Search for the cell housing the specified text and yield its [x, y] center coordinate. 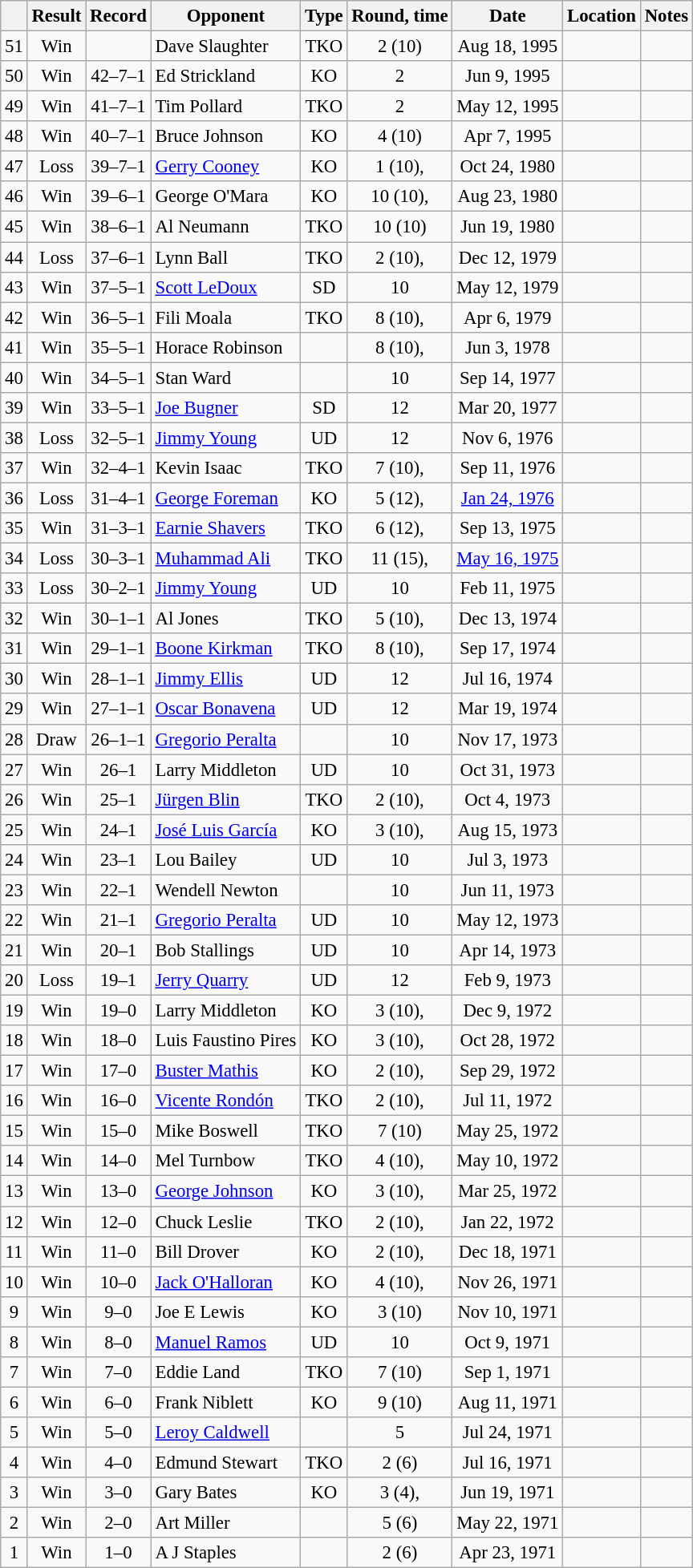
Frank Niblett [226, 1402]
Jun 3, 1978 [508, 347]
Oct 24, 1980 [508, 167]
29–1–1 [119, 649]
Gary Bates [226, 1493]
15–0 [119, 1131]
George Johnson [226, 1191]
Mar 19, 1974 [508, 709]
6 [14, 1402]
May 22, 1971 [508, 1523]
Sep 14, 1977 [508, 378]
23 [14, 890]
32–5–1 [119, 438]
1–0 [119, 1553]
Feb 11, 1975 [508, 588]
May 10, 1972 [508, 1162]
Location [602, 16]
45 [14, 227]
Aug 23, 1980 [508, 196]
Mel Turnbow [226, 1162]
33–5–1 [119, 408]
5 (10), [399, 619]
10 (10) [399, 227]
30–3–1 [119, 559]
Aug 11, 1971 [508, 1402]
27 [14, 770]
15 [14, 1131]
25–1 [119, 799]
Tim Pollard [226, 107]
42 [14, 317]
5–0 [119, 1433]
Sep 13, 1975 [508, 528]
25 [14, 830]
Kevin Isaac [226, 468]
28–1–1 [119, 679]
Sep 1, 1971 [508, 1372]
Jun 19, 1980 [508, 227]
Edmund Stewart [226, 1462]
Fili Moala [226, 317]
14 [14, 1162]
Jun 19, 1971 [508, 1493]
7 (10), [399, 468]
31 [14, 649]
12–0 [119, 1222]
Eddie Land [226, 1372]
Jul 16, 1974 [508, 679]
42–7–1 [119, 76]
Opponent [226, 16]
Oscar Bonavena [226, 709]
Nov 26, 1971 [508, 1282]
21 [14, 950]
2 (10) [399, 46]
Oct 9, 1971 [508, 1342]
39 [14, 408]
39–7–1 [119, 167]
26 [14, 799]
40 [14, 378]
38–6–1 [119, 227]
May 12, 1979 [508, 287]
Dec 12, 1979 [508, 257]
Jul 11, 1972 [508, 1101]
Nov 10, 1971 [508, 1311]
3 (10) [399, 1311]
Type [324, 16]
3 [14, 1493]
46 [14, 196]
41 [14, 347]
37 [14, 468]
37–5–1 [119, 287]
19 [14, 1011]
19–1 [119, 980]
31–4–1 [119, 498]
Leroy Caldwell [226, 1433]
Nov 17, 1973 [508, 739]
20–1 [119, 950]
Feb 9, 1973 [508, 980]
Earnie Shavers [226, 528]
Jack O'Halloran [226, 1282]
8 [14, 1342]
6 (12), [399, 528]
Wendell Newton [226, 890]
Jerry Quarry [226, 980]
3–0 [119, 1493]
Date [508, 16]
4 [14, 1462]
34 [14, 559]
May 12, 1973 [508, 920]
Joe Bugner [226, 408]
16–0 [119, 1101]
24 [14, 860]
11 [14, 1251]
41–7–1 [119, 107]
20 [14, 980]
36–5–1 [119, 317]
3 (4), [399, 1493]
50 [14, 76]
4–0 [119, 1462]
May 16, 1975 [508, 559]
2–0 [119, 1523]
Bob Stallings [226, 950]
26–1 [119, 770]
44 [14, 257]
Luis Faustino Pires [226, 1041]
Manuel Ramos [226, 1342]
13–0 [119, 1191]
Jan 24, 1976 [508, 498]
38 [14, 438]
A J Staples [226, 1553]
Vicente Rondón [226, 1101]
43 [14, 287]
Draw [56, 739]
13 [14, 1191]
Dec 9, 1972 [508, 1011]
10–0 [119, 1282]
Al Neumann [226, 227]
Stan Ward [226, 378]
29 [14, 709]
8–0 [119, 1342]
37–6–1 [119, 257]
30 [14, 679]
11–0 [119, 1251]
Oct 28, 1972 [508, 1041]
18–0 [119, 1041]
9 (10) [399, 1402]
Gerry Cooney [226, 167]
Bill Drover [226, 1251]
Apr 7, 1995 [508, 136]
Dave Slaughter [226, 46]
5 (12), [399, 498]
Aug 15, 1973 [508, 830]
Ed Strickland [226, 76]
5 (6) [399, 1523]
Boone Kirkman [226, 649]
21–1 [119, 920]
Apr 6, 1979 [508, 317]
10 (10), [399, 196]
35 [14, 528]
Jürgen Blin [226, 799]
26–1–1 [119, 739]
7–0 [119, 1372]
23–1 [119, 860]
22 [14, 920]
1 (10), [399, 167]
Oct 31, 1973 [508, 770]
34–5–1 [119, 378]
7 [14, 1372]
4 (10) [399, 136]
José Luis García [226, 830]
Jul 16, 1971 [508, 1462]
Round, time [399, 16]
Mar 25, 1972 [508, 1191]
Lou Bailey [226, 860]
May 25, 1972 [508, 1131]
Mike Boswell [226, 1131]
48 [14, 136]
Apr 23, 1971 [508, 1553]
Sep 17, 1974 [508, 649]
George O'Mara [226, 196]
Jan 22, 1972 [508, 1222]
32 [14, 619]
30–2–1 [119, 588]
6–0 [119, 1402]
May 12, 1995 [508, 107]
Sep 11, 1976 [508, 468]
18 [14, 1041]
Scott LeDoux [226, 287]
Result [56, 16]
Joe E Lewis [226, 1311]
36 [14, 498]
Dec 13, 1974 [508, 619]
Record [119, 16]
Jul 24, 1971 [508, 1433]
Jun 9, 1995 [508, 76]
27–1–1 [119, 709]
11 (15), [399, 559]
9 [14, 1311]
30–1–1 [119, 619]
19–0 [119, 1011]
Horace Robinson [226, 347]
1 [14, 1553]
14–0 [119, 1162]
Lynn Ball [226, 257]
Buster Mathis [226, 1071]
Bruce Johnson [226, 136]
Dec 18, 1971 [508, 1251]
17 [14, 1071]
33 [14, 588]
Oct 4, 1973 [508, 799]
39–6–1 [119, 196]
35–5–1 [119, 347]
Sep 29, 1972 [508, 1071]
22–1 [119, 890]
George Foreman [226, 498]
31–3–1 [119, 528]
Nov 6, 1976 [508, 438]
24–1 [119, 830]
17–0 [119, 1071]
Jimmy Ellis [226, 679]
16 [14, 1101]
Apr 14, 1973 [508, 950]
40–7–1 [119, 136]
Mar 20, 1977 [508, 408]
Muhammad Ali [226, 559]
Notes [666, 16]
32–4–1 [119, 468]
Jun 11, 1973 [508, 890]
Art Miller [226, 1523]
Aug 18, 1995 [508, 46]
49 [14, 107]
Al Jones [226, 619]
47 [14, 167]
51 [14, 46]
9–0 [119, 1311]
Chuck Leslie [226, 1222]
28 [14, 739]
Jul 3, 1973 [508, 860]
